Search for the cell housing the specified text and yield its (X, Y) center coordinate. 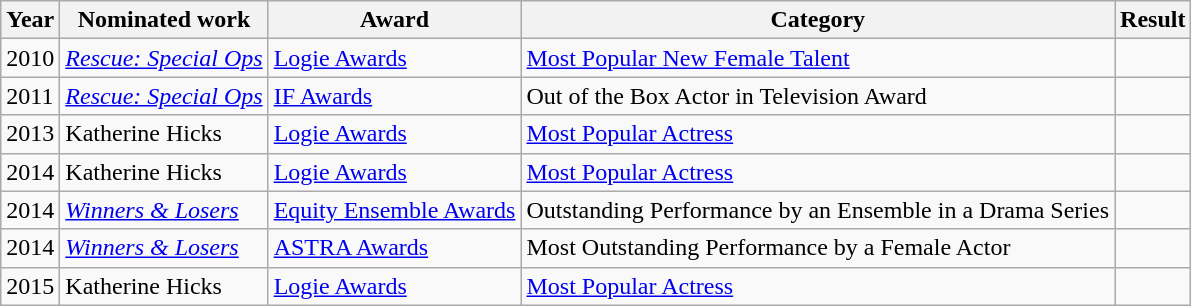
Out of the Box Actor in Television Award (818, 96)
ASTRA Awards (394, 248)
IF Awards (394, 96)
2011 (30, 96)
Most Outstanding Performance by a Female Actor (818, 248)
2015 (30, 286)
2013 (30, 134)
Nominated work (164, 20)
Result (1153, 20)
Category (818, 20)
Year (30, 20)
Equity Ensemble Awards (394, 210)
Outstanding Performance by an Ensemble in a Drama Series (818, 210)
2010 (30, 58)
Award (394, 20)
Most Popular New Female Talent (818, 58)
